Return the [x, y] coordinate for the center point of the cell that contains the specified text.  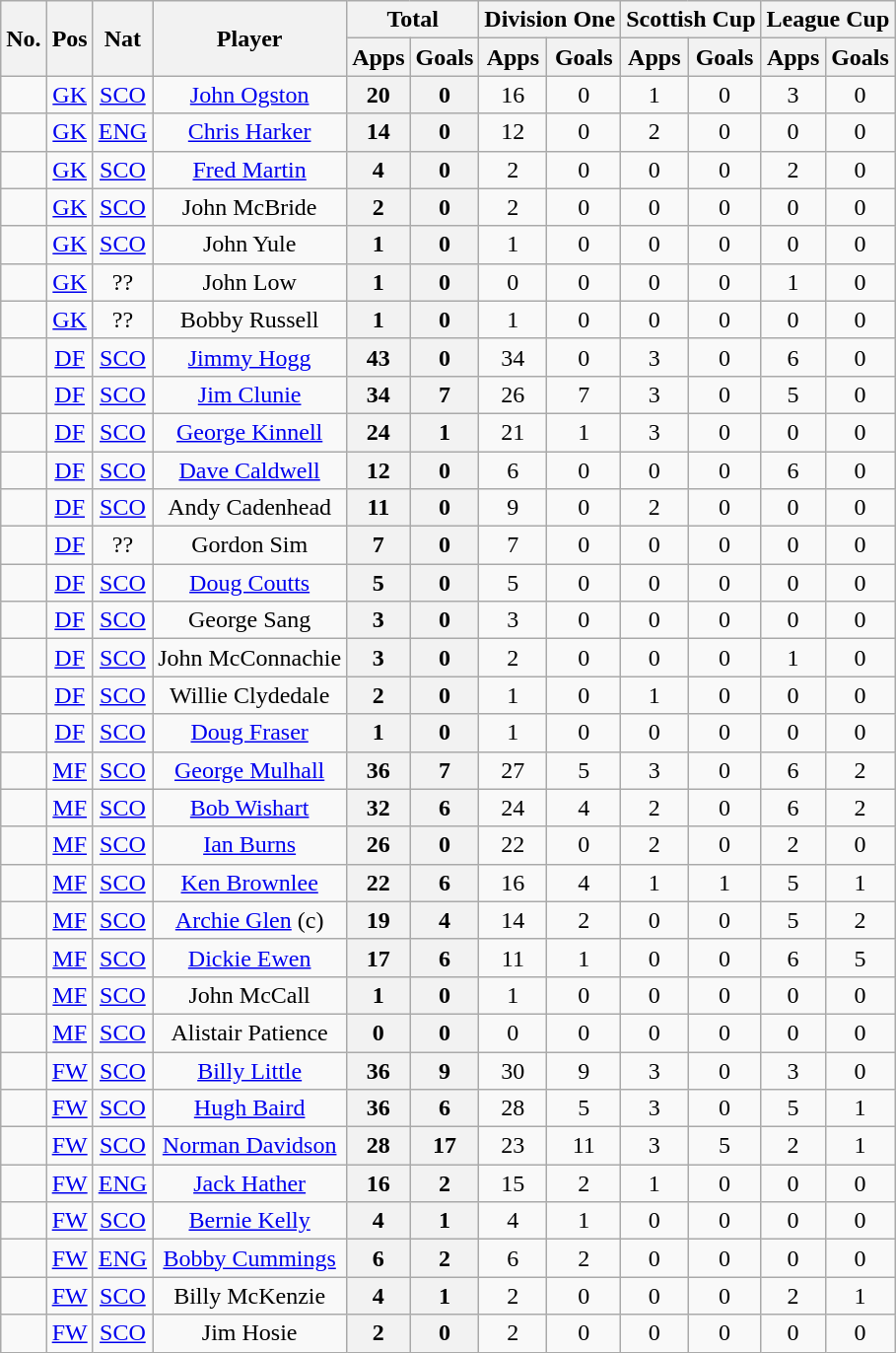
Jim Hosie [250, 1333]
Archie Glen (c) [250, 920]
Jim Clunie [250, 394]
John Ogston [250, 95]
John McBride [250, 207]
Bob Wishart [250, 808]
Bobby Cummings [250, 1258]
Chris Harker [250, 132]
Bernie Kelly [250, 1221]
League Cup [828, 20]
Billy McKenzie [250, 1296]
Fred Martin [250, 170]
Ian Burns [250, 845]
Jimmy Hogg [250, 357]
Dickie Ewen [250, 958]
John Yule [250, 245]
John Low [250, 282]
Bobby Russell [250, 320]
Division One [550, 20]
Dave Caldwell [250, 470]
15 [513, 1183]
21 [513, 432]
Doug Coutts [250, 583]
27 [513, 770]
George Kinnell [250, 432]
Total [413, 20]
Scottish Cup [691, 20]
Jack Hather [250, 1183]
30 [513, 1070]
Hugh Baird [250, 1108]
Norman Davidson [250, 1146]
No. [24, 38]
Willie Clydedale [250, 695]
20 [379, 95]
Gordon Sim [250, 545]
19 [379, 920]
Billy Little [250, 1070]
George Sang [250, 620]
23 [513, 1146]
Pos [69, 38]
Andy Cadenhead [250, 508]
Doug Fraser [250, 733]
George Mulhall [250, 770]
Player [250, 38]
43 [379, 357]
Alistair Patience [250, 1033]
Nat [122, 38]
Ken Brownlee [250, 883]
32 [379, 808]
John McCall [250, 995]
John McConnachie [250, 658]
